Locate the cell with the specified text and output its (X, Y) center coordinate. 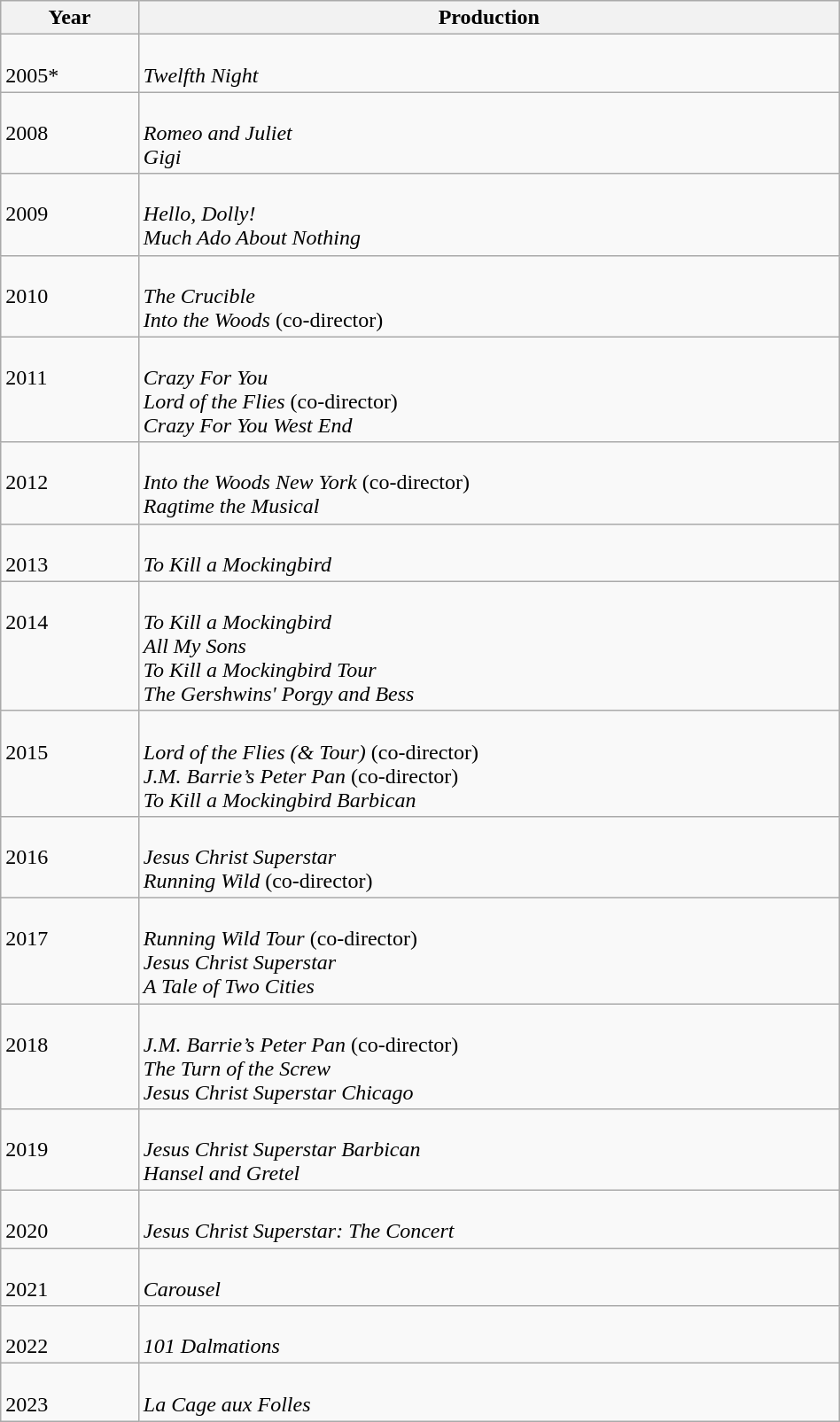
2010 (70, 296)
The Crucible Into the Woods (co-director) (489, 296)
2017 (70, 950)
To Kill a Mockingbird (489, 553)
Lord of the Flies (& Tour) (co-director) J.M. Barrie’s Peter Pan (co-director) To Kill a Mockingbird Barbican (489, 764)
2015 (70, 764)
2021 (70, 1278)
2018 (70, 1056)
2008 (70, 133)
2011 (70, 390)
Production (489, 18)
To Kill a Mockingbird All My Sons To Kill a Mockingbird Tour The Gershwins' Porgy and Bess (489, 646)
2022 (70, 1334)
Year (70, 18)
2012 (70, 483)
Into the Woods New York (co-director) Ragtime the Musical (489, 483)
Running Wild Tour (co-director) Jesus Christ Superstar A Tale of Two Cities (489, 950)
Romeo and Juliet Gigi (489, 133)
Twelfth Night (489, 64)
101 Dalmations (489, 1334)
Jesus Christ Superstar: The Concert (489, 1219)
2019 (70, 1150)
Hello, Dolly! Much Ado About Nothing (489, 214)
J.M. Barrie’s Peter Pan (co-director) The Turn of the Screw Jesus Christ Superstar Chicago (489, 1056)
2016 (70, 857)
2013 (70, 553)
Jesus Christ Superstar Barbican Hansel and Gretel (489, 1150)
La Cage aux Folles (489, 1393)
Jesus Christ Superstar Running Wild (co-director) (489, 857)
2023 (70, 1393)
2020 (70, 1219)
Carousel (489, 1278)
Crazy For You Lord of the Flies (co-director) Crazy For You West End (489, 390)
2005* (70, 64)
2014 (70, 646)
2009 (70, 214)
